Determine the (x, y) coordinate at the center of the cell enclosing the given text.  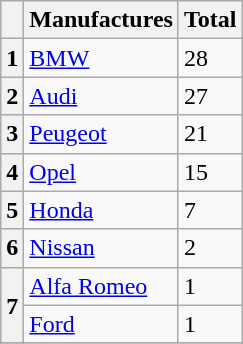
27 (210, 96)
Nissan (102, 248)
Ford (102, 324)
Audi (102, 96)
Manufactures (102, 20)
Alfa Romeo (102, 286)
Opel (102, 172)
6 (12, 248)
3 (12, 134)
15 (210, 172)
Peugeot (102, 134)
5 (12, 210)
28 (210, 58)
Honda (102, 210)
21 (210, 134)
Total (210, 20)
4 (12, 172)
BMW (102, 58)
